Provide the (X, Y) coordinate of the cell's center where the given text is located.  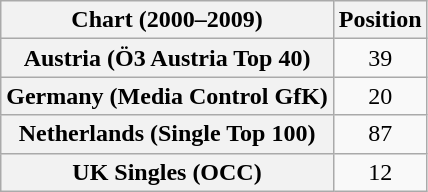
Position (380, 20)
Austria (Ö3 Austria Top 40) (168, 58)
87 (380, 134)
12 (380, 172)
39 (380, 58)
Netherlands (Single Top 100) (168, 134)
20 (380, 96)
Chart (2000–2009) (168, 20)
Germany (Media Control GfK) (168, 96)
UK Singles (OCC) (168, 172)
